Pinpoint the cell where the given text exists, returning its [x, y] midpoint coordinate. 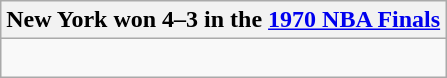
New York won 4–3 in the 1970 NBA Finals [224, 20]
